Scan for the cell matching the given text and deliver its (X, Y) coordinate at center. 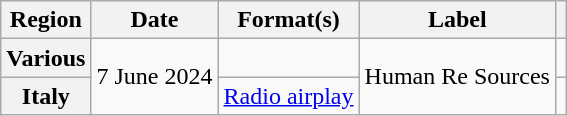
Format(s) (288, 20)
7 June 2024 (154, 77)
Various (46, 58)
Human Re Sources (457, 77)
Italy (46, 96)
Region (46, 20)
Label (457, 20)
Date (154, 20)
Radio airplay (288, 96)
